Determine the [x, y] coordinate at the center of the cell enclosing the given text.  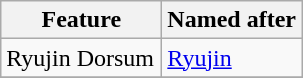
Ryujin [232, 58]
Ryujin Dorsum [82, 58]
Named after [232, 20]
Feature [82, 20]
